Return [X, Y] of the center of cell containing provided text 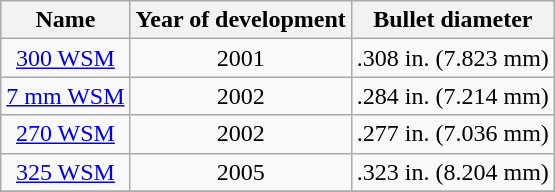
.284 in. (7.214 mm) [452, 96]
270 WSM [66, 134]
.323 in. (8.204 mm) [452, 172]
300 WSM [66, 58]
2001 [240, 58]
Bullet diameter [452, 20]
Year of development [240, 20]
.277 in. (7.036 mm) [452, 134]
325 WSM [66, 172]
.308 in. (7.823 mm) [452, 58]
Name [66, 20]
2005 [240, 172]
7 mm WSM [66, 96]
